From the cell containing the given text, extract its center point as (x, y) coordinate. 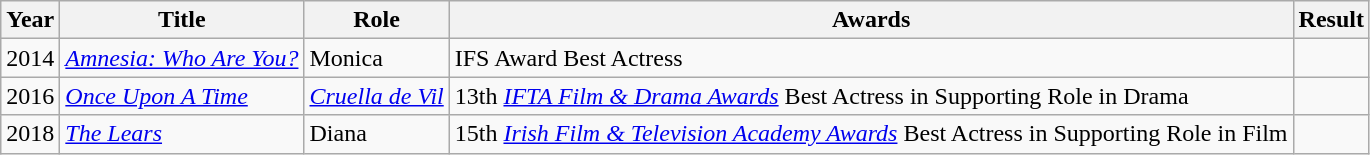
Title (182, 20)
Monica (376, 58)
Cruella de Vil (376, 96)
The Lears (182, 134)
13th IFTA Film & Drama Awards Best Actress in Supporting Role in Drama (871, 96)
2016 (30, 96)
Role (376, 20)
Awards (871, 20)
Year (30, 20)
Amnesia: Who Are You? (182, 58)
Result (1331, 20)
IFS Award Best Actress (871, 58)
Once Upon A Time (182, 96)
15th Irish Film & Television Academy Awards Best Actress in Supporting Role in Film (871, 134)
Diana (376, 134)
2018 (30, 134)
2014 (30, 58)
